Detect which cell encompasses the target text, then output its (X, Y) center coordinate. 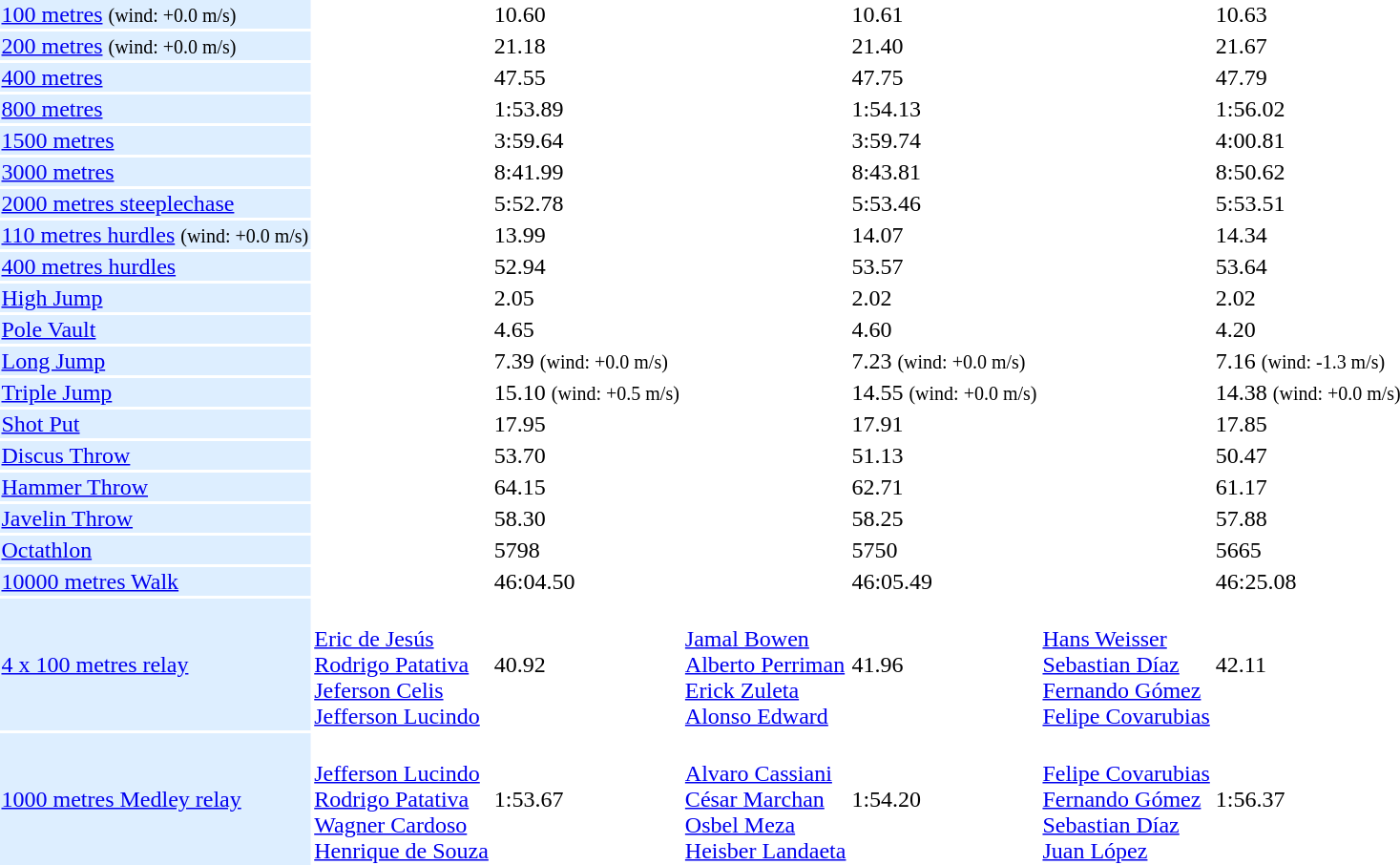
400 metres (155, 77)
110 metres hurdles (wind: +0.0 m/s) (155, 235)
10000 metres Walk (155, 581)
13.99 (586, 235)
15.10 (wind: +0.5 m/s) (586, 392)
47.55 (586, 77)
800 metres (155, 109)
1500 metres (155, 140)
Javelin Throw (155, 518)
8:43.81 (945, 172)
40.92 (586, 665)
Jamal Bowen Alberto Perriman Erick Zuleta Alonso Edward (765, 665)
46:04.50 (586, 581)
5:52.78 (586, 203)
5798 (586, 550)
10.60 (586, 14)
4.60 (945, 329)
Hans Weisser Sebastian Díaz Fernando Gómez Felipe Covarubias (1126, 665)
62.71 (945, 487)
8:41.99 (586, 172)
4.65 (586, 329)
2.02 (945, 298)
Long Jump (155, 361)
5750 (945, 550)
53.57 (945, 266)
3:59.64 (586, 140)
7.39 (wind: +0.0 m/s) (586, 361)
Discus Throw (155, 455)
High Jump (155, 298)
Octathlon (155, 550)
Eric de Jesús Rodrigo Patativa Jeferson Celis Jefferson Lucindo (402, 665)
200 metres (wind: +0.0 m/s) (155, 46)
7.23 (wind: +0.0 m/s) (945, 361)
14.07 (945, 235)
1:54.13 (945, 109)
Pole Vault (155, 329)
17.91 (945, 424)
64.15 (586, 487)
58.30 (586, 518)
1:54.20 (945, 799)
4 x 100 metres relay (155, 665)
47.75 (945, 77)
58.25 (945, 518)
21.40 (945, 46)
Jefferson Lucindo Rodrigo Patativa Wagner Cardoso Henrique de Souza (402, 799)
3:59.74 (945, 140)
Shot Put (155, 424)
5:53.46 (945, 203)
51.13 (945, 455)
46:05.49 (945, 581)
21.18 (586, 46)
Hammer Throw (155, 487)
Alvaro Cassiani César Marchan Osbel Meza Heisber Landaeta (765, 799)
53.70 (586, 455)
41.96 (945, 665)
100 metres (wind: +0.0 m/s) (155, 14)
10.61 (945, 14)
1:53.89 (586, 109)
2.05 (586, 298)
1000 metres Medley relay (155, 799)
14.55 (wind: +0.0 m/s) (945, 392)
3000 metres (155, 172)
Triple Jump (155, 392)
2000 metres steeplechase (155, 203)
1:53.67 (586, 799)
17.95 (586, 424)
400 metres hurdles (155, 266)
52.94 (586, 266)
Felipe Covarubias Fernando Gómez Sebastian Díaz Juan López (1126, 799)
